Output the [x, y] coordinate of the center of the cell containing the given text.  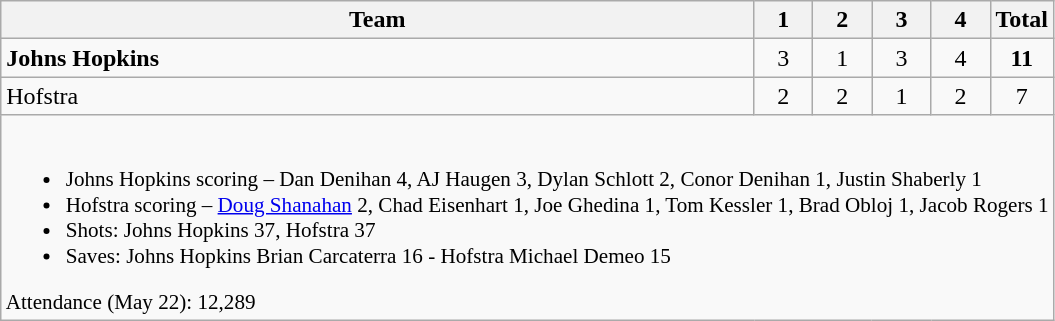
Total [1022, 20]
7 [1022, 96]
Team [378, 20]
Hofstra [378, 96]
11 [1022, 58]
Johns Hopkins [378, 58]
